For the text-containing cell, return its midpoint in [X, Y] coordinate format. 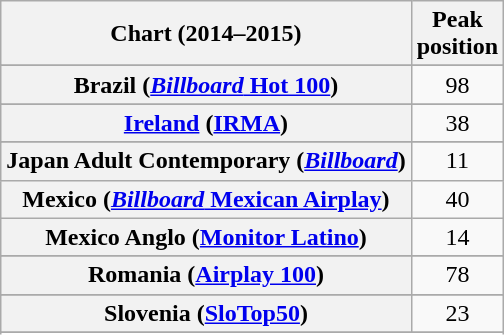
Mexico (Billboard Mexican Airplay) [206, 199]
38 [457, 123]
Ireland (IRMA) [206, 123]
Mexico Anglo (Monitor Latino) [206, 237]
23 [457, 313]
40 [457, 199]
11 [457, 161]
Slovenia (SloTop50) [206, 313]
98 [457, 85]
Romania (Airplay 100) [206, 275]
Brazil (Billboard Hot 100) [206, 85]
Peakposition [457, 34]
78 [457, 275]
Japan Adult Contemporary (Billboard) [206, 161]
Chart (2014–2015) [206, 34]
14 [457, 237]
